Extract the [X, Y] coordinate from the center of the cell holding the provided text.  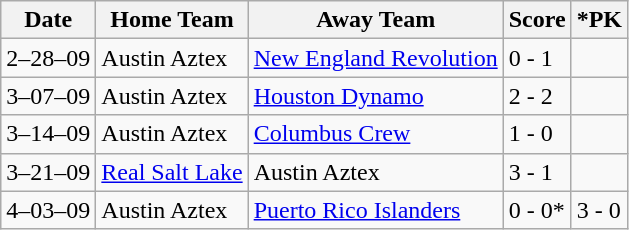
Columbus Crew [376, 134]
1 - 0 [537, 134]
0 - 0* [537, 210]
3 - 0 [599, 210]
New England Revolution [376, 58]
3–14–09 [48, 134]
3–21–09 [48, 172]
Score [537, 20]
Real Salt Lake [172, 172]
2–28–09 [48, 58]
Puerto Rico Islanders [376, 210]
4–03–09 [48, 210]
*PK [599, 20]
Date [48, 20]
Away Team [376, 20]
2 - 2 [537, 96]
3–07–09 [48, 96]
0 - 1 [537, 58]
Home Team [172, 20]
3 - 1 [537, 172]
Houston Dynamo [376, 96]
